Determine the [x, y] coordinate at the center of the cell enclosing the given text.  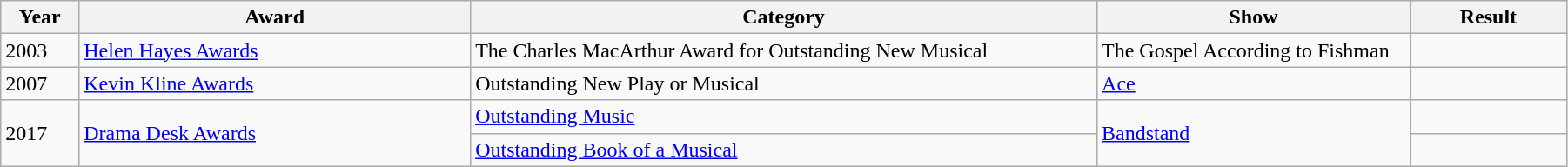
Ace [1254, 83]
Show [1254, 17]
Helen Hayes Awards [275, 50]
Result [1488, 17]
The Gospel According to Fishman [1254, 50]
Outstanding New Play or Musical [784, 83]
2007 [40, 83]
Kevin Kline Awards [275, 83]
Drama Desk Awards [275, 133]
The Charles MacArthur Award for Outstanding New Musical [784, 50]
2003 [40, 50]
2017 [40, 133]
Bandstand [1254, 133]
Year [40, 17]
Category [784, 17]
Outstanding Music [784, 117]
Award [275, 17]
Outstanding Book of a Musical [784, 150]
